Output the (x, y) coordinate of the center of the cell containing the given text.  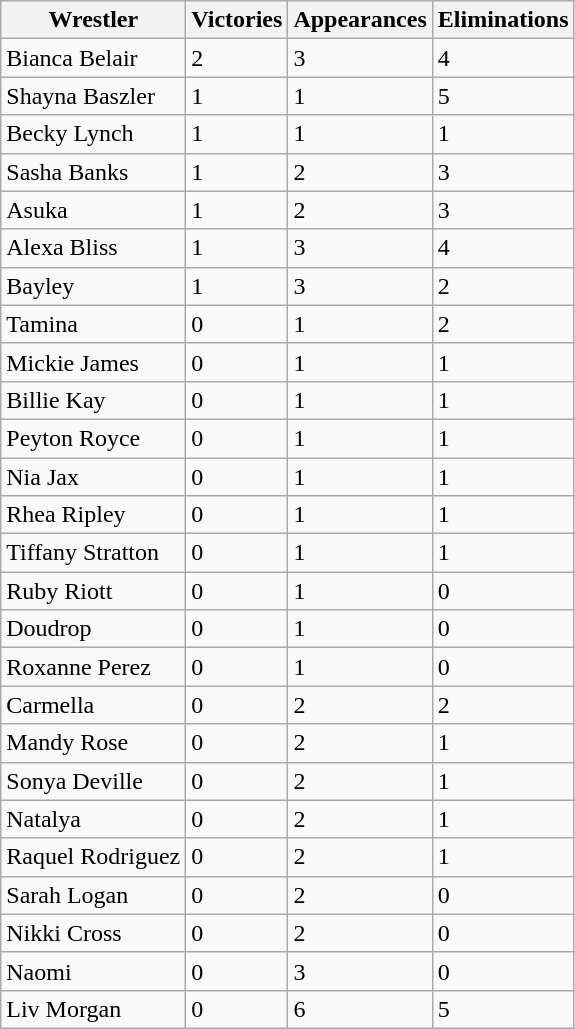
Appearances (360, 20)
Bianca Belair (94, 58)
Natalya (94, 819)
Nia Jax (94, 477)
Liv Morgan (94, 1009)
Asuka (94, 210)
Sarah Logan (94, 895)
Rhea Ripley (94, 515)
Peyton Royce (94, 438)
Nikki Cross (94, 933)
Carmella (94, 705)
Mickie James (94, 362)
Mandy Rose (94, 743)
Billie Kay (94, 400)
Roxanne Perez (94, 667)
Bayley (94, 286)
Shayna Baszler (94, 96)
Becky Lynch (94, 134)
Ruby Riott (94, 591)
Wrestler (94, 20)
Tamina (94, 324)
Sasha Banks (94, 172)
Sonya Deville (94, 781)
Naomi (94, 971)
Tiffany Stratton (94, 553)
Alexa Bliss (94, 248)
6 (360, 1009)
Eliminations (503, 20)
Doudrop (94, 629)
Raquel Rodriguez (94, 857)
Victories (237, 20)
